For the text-containing cell, return its midpoint in [x, y] coordinate format. 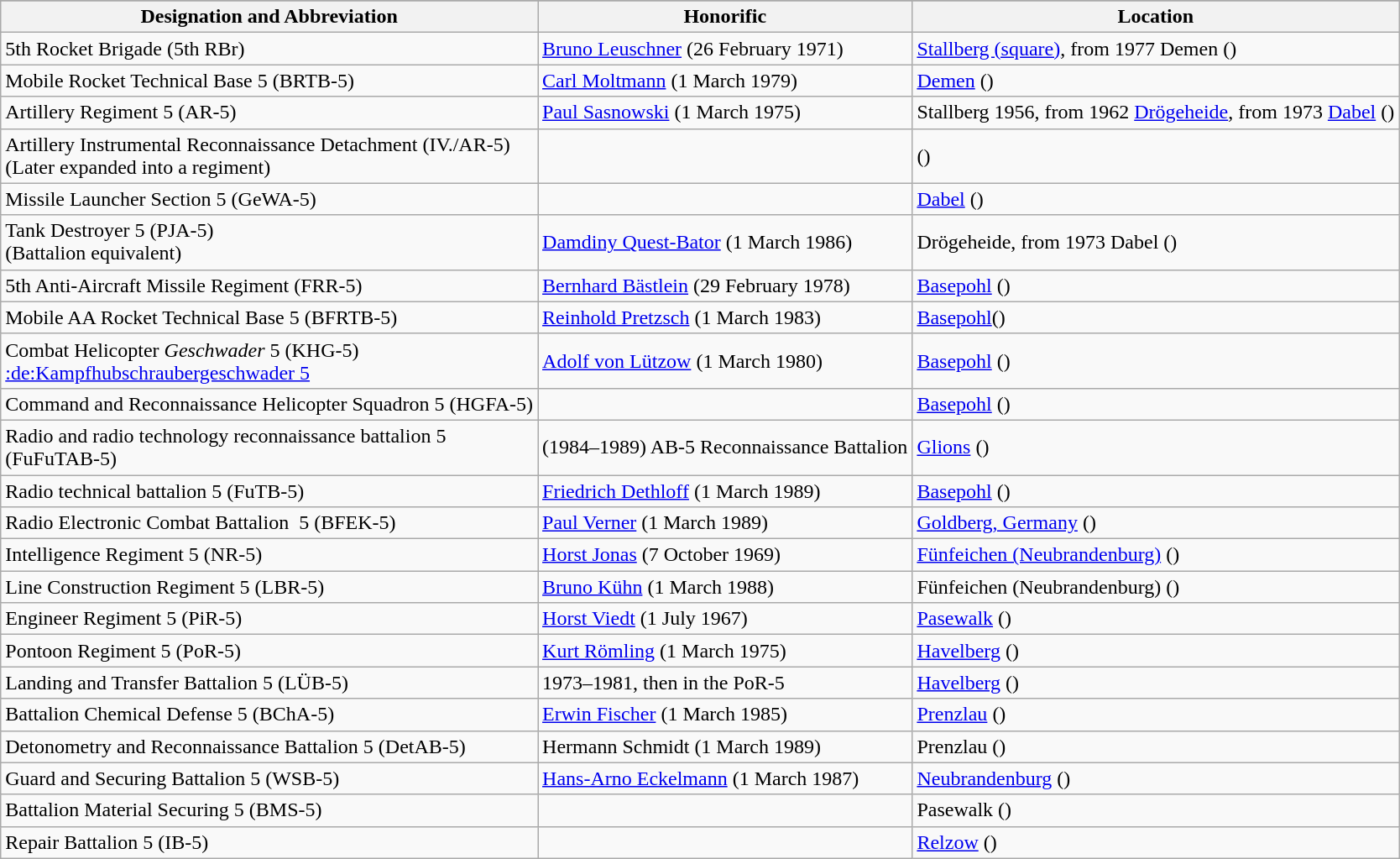
Erwin Fischer (1 March 1985) [725, 715]
Paul Verner (1 March 1989) [725, 523]
Location [1156, 17]
Stallberg 1956, from 1962 Drögeheide, from 1973 Dabel () [1156, 113]
Goldberg, Germany () [1156, 523]
Mobile AA Rocket Technical Base 5 (BFRTB-5) [269, 317]
Command and Reconnaissance Helicopter Squadron 5 (HGFA-5) [269, 404]
Pontoon Regiment 5 (PoR-5) [269, 651]
Guard and Securing Battalion 5 (WSB-5) [269, 778]
Artillery Regiment 5 (AR-5) [269, 113]
5th Anti-Aircraft Missile Regiment (FRR-5) [269, 285]
Repair Battalion 5 (IB-5) [269, 842]
Tank Destroyer 5 (PJA-5)(Battalion equivalent) [269, 242]
Designation and Abbreviation [269, 17]
Glions () [1156, 447]
Relzow () [1156, 842]
Adolf von Lützow (1 March 1980) [725, 361]
Reinhold Pretzsch (1 March 1983) [725, 317]
Carl Moltmann (1 March 1979) [725, 81]
Honorific [725, 17]
Battalion Material Securing 5 (BMS-5) [269, 810]
Paul Sasnowski (1 March 1975) [725, 113]
Bernhard Bästlein (29 February 1978) [725, 285]
Radio Electronic Combat Battalion 5 (BFEK-5) [269, 523]
Basepohl() [1156, 317]
() [1156, 156]
Damdiny Quest-Bator (1 March 1986) [725, 242]
Radio and radio technology reconnaissance battalion 5(FuFuTAB-5) [269, 447]
Landing and Transfer Battalion 5 (LÜB-5) [269, 683]
Horst Jonas (7 October 1969) [725, 555]
Drögeheide, from 1973 Dabel () [1156, 242]
Horst Viedt (1 July 1967) [725, 619]
Mobile Rocket Technical Base 5 (BRTB-5) [269, 81]
5th Rocket Brigade (5th RBr) [269, 49]
Hermann Schmidt (1 March 1989) [725, 746]
Bruno Kühn (1 March 1988) [725, 587]
Radio technical battalion 5 (FuTB-5) [269, 491]
Bruno Leuschner (26 February 1971) [725, 49]
Stallberg (square), from 1977 Demen () [1156, 49]
1973–1981, then in the PoR-5 [725, 683]
Engineer Regiment 5 (PiR-5) [269, 619]
Hans-Arno Eckelmann (1 March 1987) [725, 778]
Intelligence Regiment 5 (NR-5) [269, 555]
Friedrich Dethloff (1 March 1989) [725, 491]
Neubrandenburg () [1156, 778]
Battalion Chemical Defense 5 (BChA-5) [269, 715]
(1984–1989) AB-5 Reconnaissance Battalion [725, 447]
Demen () [1156, 81]
Combat Helicopter Geschwader 5 (KHG-5):de:Kampfhubschraubergeschwader 5 [269, 361]
Line Construction Regiment 5 (LBR-5) [269, 587]
Kurt Römling (1 March 1975) [725, 651]
Dabel () [1156, 199]
Detonometry and Reconnaissance Battalion 5 (DetAB-5) [269, 746]
Artillery Instrumental Reconnaissance Detachment (IV./AR-5)(Later expanded into a regiment) [269, 156]
Missile Launcher Section 5 (GeWA-5) [269, 199]
